Return the [x, y] coordinate for the center point of the cell that contains the specified text.  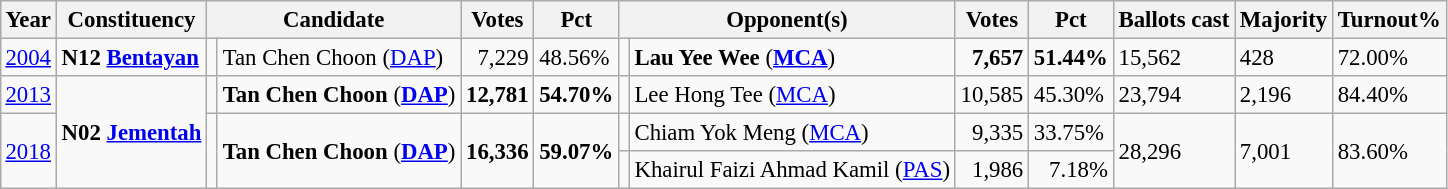
Turnout% [1389, 20]
10,585 [992, 95]
Lee Hong Tee (MCA) [792, 95]
28,296 [1174, 152]
7,001 [1284, 152]
428 [1284, 57]
Khairul Faizi Ahmad Kamil (PAS) [792, 170]
1,986 [992, 170]
N12 Bentayan [131, 57]
Opponent(s) [788, 20]
51.44% [1072, 57]
83.60% [1389, 152]
Majority [1284, 20]
Candidate [334, 20]
54.70% [576, 95]
23,794 [1174, 95]
45.30% [1072, 95]
N02 Jementah [131, 132]
15,562 [1174, 57]
9,335 [992, 133]
2004 [28, 57]
Year [28, 20]
7,229 [498, 57]
16,336 [498, 152]
84.40% [1389, 95]
12,781 [498, 95]
Ballots cast [1174, 20]
72.00% [1389, 57]
2,196 [1284, 95]
Constituency [131, 20]
7,657 [992, 57]
Chiam Yok Meng (MCA) [792, 133]
2018 [28, 152]
7.18% [1072, 170]
33.75% [1072, 133]
Lau Yee Wee (MCA) [792, 57]
59.07% [576, 152]
48.56% [576, 57]
2013 [28, 95]
